Return the (X, Y) coordinate for the center point of the cell that contains the specified text.  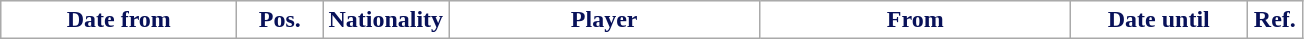
Ref. (1275, 20)
Date from (119, 20)
Nationality (386, 20)
Date until (1159, 20)
Pos. (280, 20)
From (916, 20)
Player (604, 20)
